Detect which cell encompasses the target text, then output its [X, Y] center coordinate. 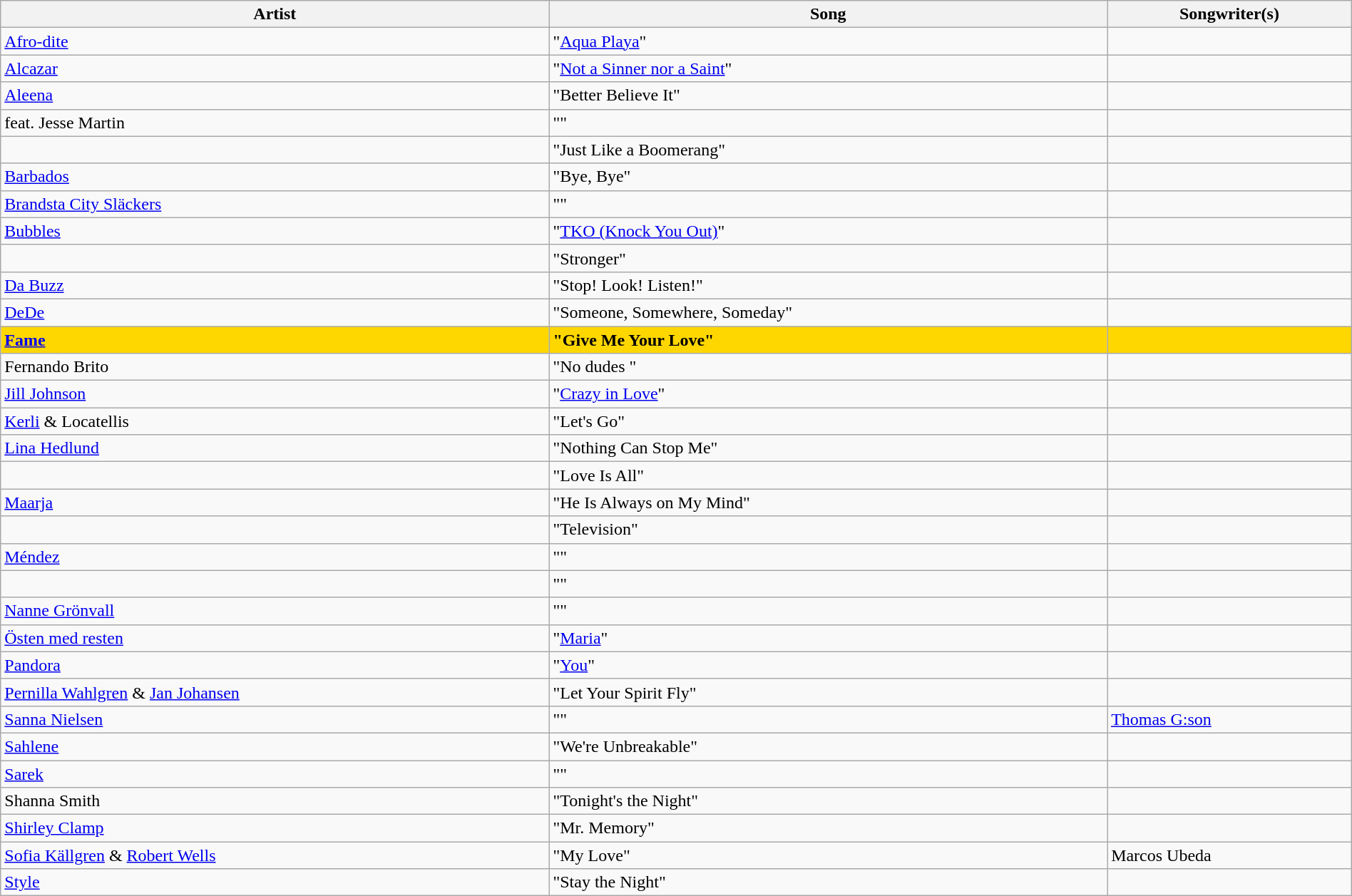
"My Love" [829, 855]
Alcazar [275, 68]
"Let Your Spirit Fly" [829, 692]
"Give Me Your Love" [829, 340]
Sanna Nielsen [275, 719]
Artist [275, 14]
"Mr. Memory" [829, 828]
Shirley Clamp [275, 828]
Fame [275, 340]
Aleena [275, 96]
"Not a Sinner nor a Saint" [829, 68]
"Tonight's the Night" [829, 801]
Brandsta City Släckers [275, 204]
feat. Jesse Martin [275, 123]
Maarja [275, 503]
Bubbles [275, 231]
Lina Hedlund [275, 448]
Da Buzz [275, 285]
Sofia Källgren & Robert Wells [275, 855]
Sahlene [275, 746]
"Just Like a Boomerang" [829, 150]
"He Is Always on My Mind" [829, 503]
"Love Is All" [829, 475]
Shanna Smith [275, 801]
"TKO (Knock You Out)" [829, 231]
"Maria" [829, 638]
"Stronger" [829, 258]
"Stop! Look! Listen!" [829, 285]
"No dudes " [829, 367]
Méndez [275, 557]
Fernando Brito [275, 367]
Afro-dite [275, 41]
"Bye, Bye" [829, 177]
Songwriter(s) [1229, 14]
Pandora [275, 665]
"Better Believe It" [829, 96]
"Someone, Somewhere, Someday" [829, 312]
Pernilla Wahlgren & Jan Johansen [275, 692]
Jill Johnson [275, 394]
"Crazy in Love" [829, 394]
"Television" [829, 530]
"Stay the Night" [829, 882]
Kerli & Locatellis [275, 421]
Thomas G:son [1229, 719]
"You" [829, 665]
Marcos Ubeda [1229, 855]
Nanne Grönvall [275, 611]
Style [275, 882]
"Let's Go" [829, 421]
Barbados [275, 177]
"Nothing Can Stop Me" [829, 448]
Östen med resten [275, 638]
DeDe [275, 312]
"Aqua Playa" [829, 41]
"We're Unbreakable" [829, 746]
Sarek [275, 773]
Song [829, 14]
